Locate the cell with the specified text and output its (X, Y) center coordinate. 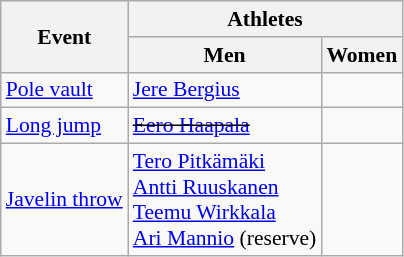
Long jump (64, 126)
Men (225, 55)
Event (64, 36)
Pole vault (64, 90)
Tero PitkämäkiAntti RuuskanenTeemu WirkkalaAri Mannio (reserve) (225, 200)
Women (362, 55)
Javelin throw (64, 200)
Jere Bergius (225, 90)
Eero Haapala (225, 126)
Athletes (265, 19)
